Return the [X, Y] coordinate for the center point of the cell that contains the specified text.  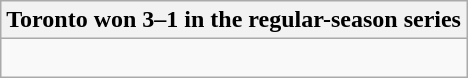
Toronto won 3–1 in the regular-season series [234, 20]
